Capture the cell that displays the provided text and extract its [x, y] central coordinate. 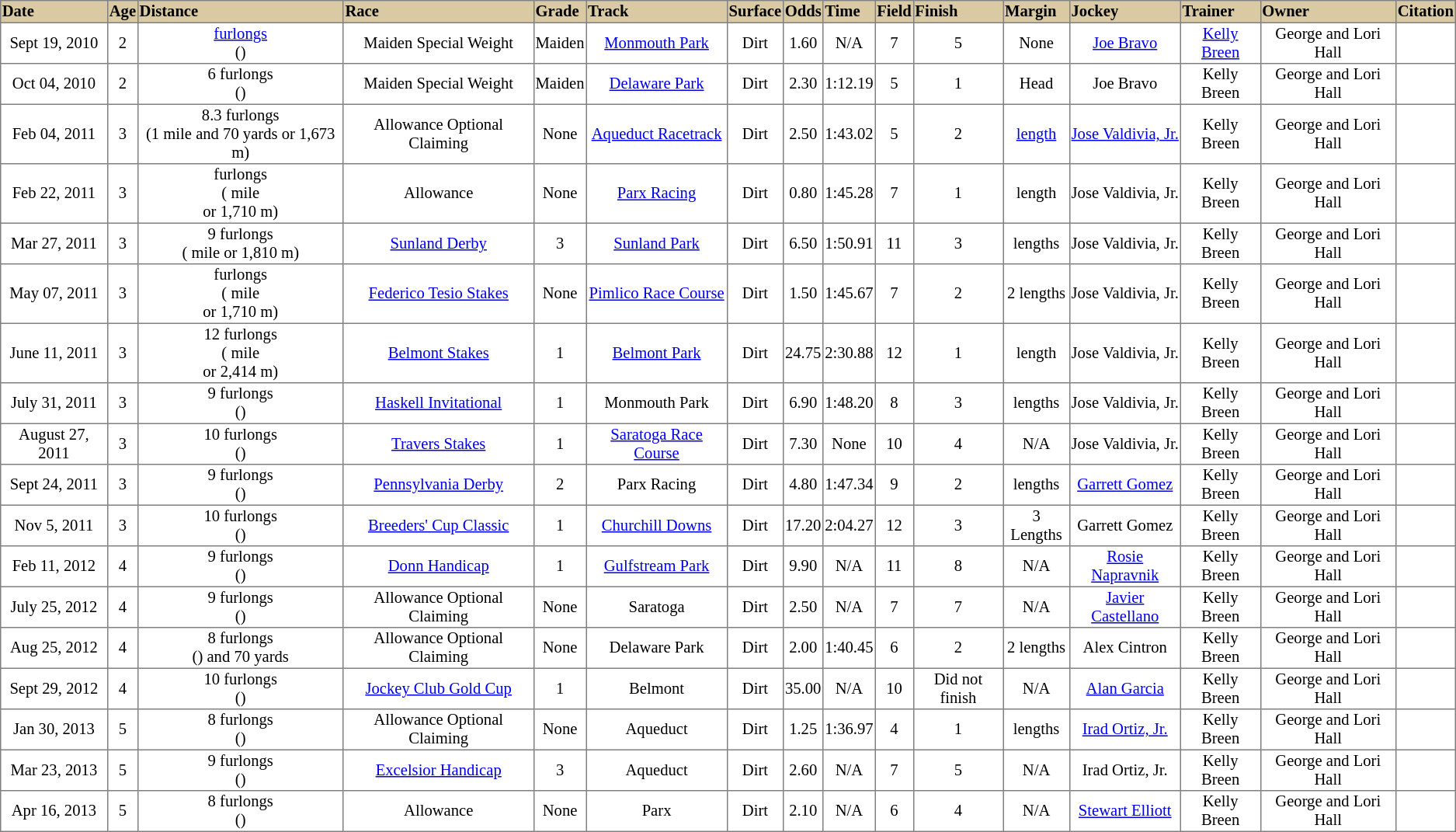
Surface [755, 12]
Stewart Elliott [1124, 811]
8.3 furlongs(1 mile and 70 yards or 1,673 m) [241, 134]
1:50.91 [850, 243]
Alex Cintron [1124, 648]
Jan 30, 2013 [54, 729]
Trainer [1221, 12]
6.50 [803, 243]
Owner [1328, 12]
Pimlico Race Course [657, 294]
Aug 25, 2012 [54, 648]
Sept 29, 2012 [54, 688]
1:45.28 [850, 193]
Javier Castellano [1124, 607]
6.90 [803, 403]
Odds [803, 12]
Track [657, 12]
July 31, 2011 [54, 403]
4.80 [803, 485]
Sunland Derby [438, 243]
9 [895, 485]
12 furlongs ( mile or 2,414 m) [241, 353]
Donn Handicap [438, 566]
2.10 [803, 811]
2:30.88 [850, 353]
Oct 04, 2010 [54, 84]
17.20 [803, 525]
3 Lengths [1037, 525]
2:04.27 [850, 525]
Saratoga [657, 607]
Aqueduct Racetrack [657, 134]
Apr 16, 2013 [54, 811]
July 25, 2012 [54, 607]
Belmont [657, 688]
Belmont Park [657, 353]
7.30 [803, 444]
furlongs() [241, 43]
Mar 27, 2011 [54, 243]
Feb 11, 2012 [54, 566]
1.50 [803, 294]
Alan Garcia [1124, 688]
August 27, 2011 [54, 444]
Time [850, 12]
1:43.02 [850, 134]
Feb 22, 2011 [54, 193]
Travers Stakes [438, 444]
Rosie Napravnik [1124, 566]
Field [895, 12]
9 furlongs( mile or 1,810 m) [241, 243]
Age [123, 12]
1.25 [803, 729]
Breeders' Cup Classic [438, 525]
Belmont Stakes [438, 353]
2.00 [803, 648]
Citation [1426, 12]
Excelsior Handicap [438, 770]
Sept 24, 2011 [54, 485]
Jockey Club Gold Cup [438, 688]
Churchill Downs [657, 525]
Feb 04, 2011 [54, 134]
1:48.20 [850, 403]
Saratoga Race Course [657, 444]
Did not finish [958, 688]
Haskell Invitational [438, 403]
Sept 19, 2010 [54, 43]
Margin [1037, 12]
0.80 [803, 193]
1:36.97 [850, 729]
Sunland Park [657, 243]
May 07, 2011 [54, 294]
Mar 23, 2013 [54, 770]
Parx [657, 811]
Race [438, 12]
9.90 [803, 566]
Jockey [1124, 12]
6 furlongs() [241, 84]
Grade [560, 12]
Distance [241, 12]
1:12.19 [850, 84]
8 furlongs() and 70 yards [241, 648]
June 11, 2011 [54, 353]
Head [1037, 84]
1:47.34 [850, 485]
2.60 [803, 770]
Gulfstream Park [657, 566]
35.00 [803, 688]
Pennsylvania Derby [438, 485]
Nov 5, 2011 [54, 525]
1:40.45 [850, 648]
24.75 [803, 353]
1.60 [803, 43]
Finish [958, 12]
1:45.67 [850, 294]
2.30 [803, 84]
Federico Tesio Stakes [438, 294]
Date [54, 12]
